Provide the [x, y] coordinate of the cell's center where the given text is located.  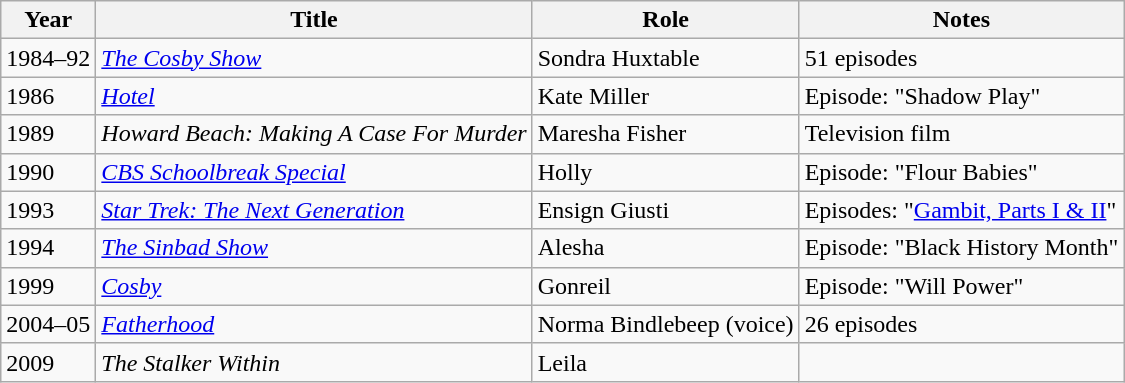
2004–05 [48, 324]
Leila [666, 362]
CBS Schoolbreak Special [314, 172]
Role [666, 20]
1993 [48, 210]
Television film [962, 134]
51 episodes [962, 58]
Holly [666, 172]
Episode: "Flour Babies" [962, 172]
Sondra Huxtable [666, 58]
Alesha [666, 248]
1994 [48, 248]
Notes [962, 20]
Hotel [314, 96]
Episode: "Will Power" [962, 286]
Cosby [314, 286]
1989 [48, 134]
The Cosby Show [314, 58]
2009 [48, 362]
Norma Bindlebeep (voice) [666, 324]
The Sinbad Show [314, 248]
Fatherhood [314, 324]
Year [48, 20]
1990 [48, 172]
Kate Miller [666, 96]
Howard Beach: Making A Case For Murder [314, 134]
1984–92 [48, 58]
Maresha Fisher [666, 134]
Gonreil [666, 286]
1986 [48, 96]
1999 [48, 286]
The Stalker Within [314, 362]
Episodes: "Gambit, Parts I & II" [962, 210]
Title [314, 20]
Episode: "Shadow Play" [962, 96]
Ensign Giusti [666, 210]
26 episodes [962, 324]
Star Trek: The Next Generation [314, 210]
Episode: "Black History Month" [962, 248]
